Locate the cell with the specified text and output its (x, y) center coordinate. 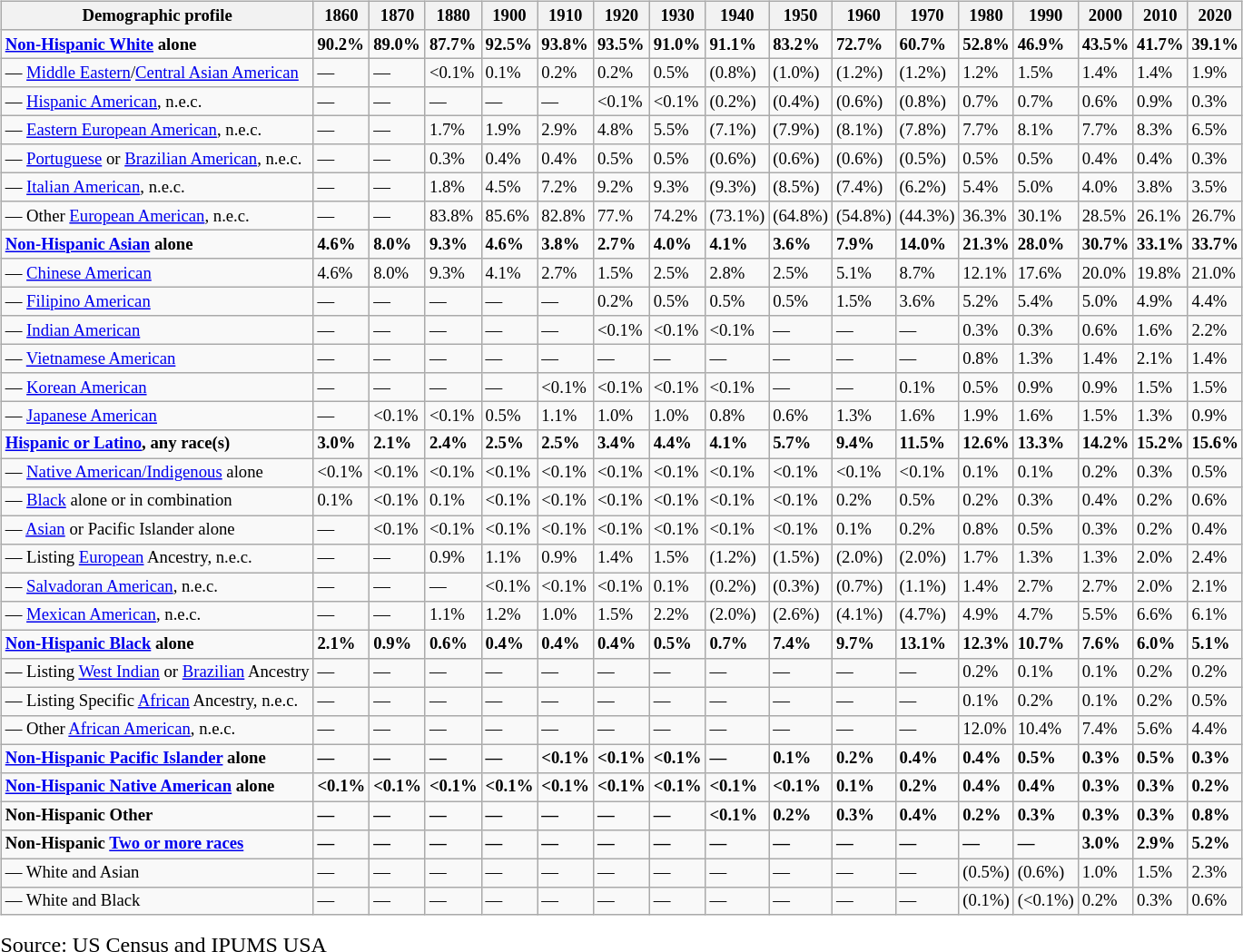
4.7% (1046, 615)
— Eastern European American, n.e.c. (157, 131)
1970 (927, 16)
— Middle Eastern/Central Asian American (157, 73)
14.2% (1105, 445)
1.8% (453, 187)
(7.1%) (737, 131)
5.6% (1160, 730)
1900 (509, 16)
39.1% (1215, 44)
28.0% (1046, 245)
1980 (986, 16)
— Korean American (157, 387)
— Other African American, n.e.c. (157, 730)
Non-Hispanic Native American alone (157, 786)
90.2% (341, 44)
4.8% (622, 131)
6.6% (1160, 615)
15.6% (1215, 445)
72.7% (863, 44)
77.% (622, 216)
82.8% (566, 216)
7.9% (863, 245)
93.8% (566, 44)
— Portuguese or Brazilian American, n.e.c. (157, 158)
10.7% (1046, 644)
— Listing Specific African Ancestry, n.e.c. (157, 701)
15.2% (1160, 445)
— White and Asian (157, 873)
2.3% (1215, 873)
9.4% (863, 445)
17.6% (1046, 272)
6.1% (1215, 615)
33.7% (1215, 245)
(0.3%) (801, 586)
21.0% (1215, 272)
28.5% (1105, 216)
(7.8%) (927, 131)
91.0% (677, 44)
13.3% (1046, 445)
9.2% (622, 187)
12.0% (986, 730)
2010 (1160, 16)
— Asian or Pacific Islander alone (157, 530)
(0.1%) (986, 900)
13.1% (927, 644)
8.3% (1160, 131)
3.4% (622, 445)
— Indian American (157, 330)
52.8% (986, 44)
6.0% (1160, 644)
91.1% (737, 44)
87.7% (453, 44)
— Vietnamese American (157, 358)
3.5% (1215, 187)
11.5% (927, 445)
— Listing European Ancestry, n.e.c. (157, 559)
— Native American/Indigenous alone (157, 472)
41.7% (1160, 44)
10.4% (1046, 730)
(6.2%) (927, 187)
74.2% (677, 216)
4.5% (509, 187)
8.7% (927, 272)
— Japanese American (157, 416)
— Other European American, n.e.c. (157, 216)
12.3% (986, 644)
33.1% (1160, 245)
(73.1%) (737, 216)
(1.0%) (801, 73)
19.8% (1160, 272)
Non-Hispanic Pacific Islander alone (157, 759)
5.7% (801, 445)
92.5% (509, 44)
(<0.1%) (1046, 900)
1930 (677, 16)
1940 (737, 16)
(8.1%) (863, 131)
Non-Hispanic Two or more races (157, 844)
1920 (622, 16)
(54.8%) (863, 216)
6.5% (1215, 131)
(7.4%) (863, 187)
1910 (566, 16)
— Black alone or in combination (157, 501)
(9.3%) (737, 187)
26.1% (1160, 216)
Demographic profile (157, 16)
— White and Black (157, 900)
2000 (1105, 16)
1860 (341, 16)
(1.5%) (801, 559)
30.1% (1046, 216)
1880 (453, 16)
(1.1%) (927, 586)
(7.9%) (801, 131)
83.8% (453, 216)
36.3% (986, 216)
1950 (801, 16)
93.5% (622, 44)
9.7% (863, 644)
7.6% (1105, 644)
Non-Hispanic White alone (157, 44)
— Hispanic American, n.e.c. (157, 102)
— Italian American, n.e.c. (157, 187)
89.0% (398, 44)
Non-Hispanic Asian alone (157, 245)
14.0% (927, 245)
(0.7%) (863, 586)
Non-Hispanic Other (157, 815)
20.0% (1105, 272)
60.7% (927, 44)
7.2% (566, 187)
2.8% (737, 272)
— Mexican American, n.e.c. (157, 615)
(2.6%) (801, 615)
12.1% (986, 272)
(4.1%) (863, 615)
(4.7%) (927, 615)
1990 (1046, 16)
— Filipino American (157, 301)
(8.5%) (801, 187)
8.1% (1046, 131)
30.7% (1105, 245)
46.9% (1046, 44)
43.5% (1105, 44)
1870 (398, 16)
Hispanic or Latino, any race(s) (157, 445)
(44.3%) (927, 216)
Non-Hispanic Black alone (157, 644)
26.7% (1215, 216)
2020 (1215, 16)
1960 (863, 16)
— Chinese American (157, 272)
12.6% (986, 445)
(0.4%) (801, 102)
(64.8%) (801, 216)
85.6% (509, 216)
21.3% (986, 245)
83.2% (801, 44)
— Listing West Indian or Brazilian Ancestry (157, 672)
— Salvadoran American, n.e.c. (157, 586)
